Identify which cell holds the provided text, then report its [X, Y] central coordinate. 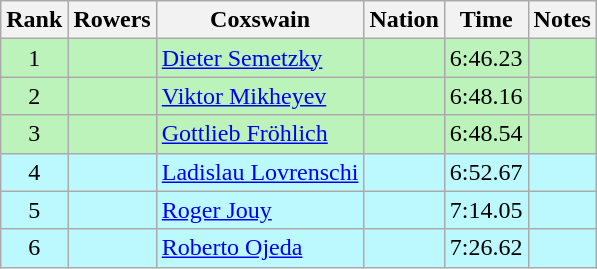
Rank [34, 20]
2 [34, 96]
Ladislau Lovrenschi [260, 172]
1 [34, 58]
Rowers [112, 20]
Gottlieb Fröhlich [260, 134]
6:48.54 [486, 134]
Nation [404, 20]
6 [34, 248]
Dieter Semetzky [260, 58]
Viktor Mikheyev [260, 96]
Time [486, 20]
6:48.16 [486, 96]
3 [34, 134]
Roberto Ojeda [260, 248]
4 [34, 172]
6:46.23 [486, 58]
7:26.62 [486, 248]
Notes [562, 20]
5 [34, 210]
Roger Jouy [260, 210]
7:14.05 [486, 210]
Coxswain [260, 20]
6:52.67 [486, 172]
